Find where the given text appears and provide that cell's center as (x, y) coordinate. 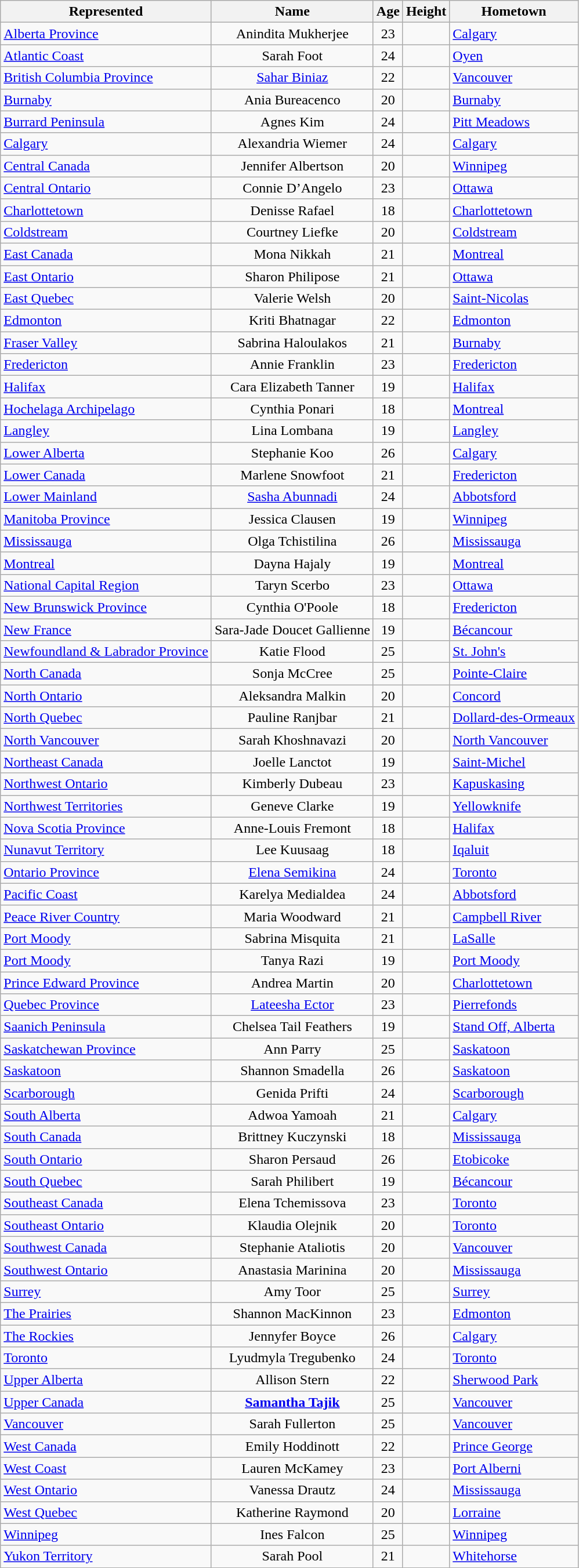
Olga Tchistilina (292, 541)
Peace River Country (106, 916)
Sara-Jade Doucet Gallienne (292, 629)
Cynthia O'Poole (292, 607)
Whitehorse (514, 1556)
Southeast Ontario (106, 1225)
Marlene Snowfoot (292, 475)
Shannon Smadella (292, 1071)
Vanessa Drautz (292, 1490)
Anne-Louis Fremont (292, 828)
New France (106, 629)
Sabrina Haloulakos (292, 343)
Courtney Liefke (292, 232)
West Quebec (106, 1512)
South Ontario (106, 1159)
Karelya Medialdea (292, 894)
Lyudmyla Tregubenko (292, 1358)
St. John's (514, 652)
Sarah Pool (292, 1556)
Southeast Canada (106, 1203)
Burrard Peninsula (106, 122)
West Ontario (106, 1490)
Upper Alberta (106, 1380)
Connie D’Angelo (292, 188)
South Quebec (106, 1181)
North Quebec (106, 718)
Taryn Scerbo (292, 585)
North Ontario (106, 696)
Sharon Persaud (292, 1159)
Yellowknife (514, 806)
Annie Franklin (292, 365)
Sahar Biniaz (292, 78)
Lorraine (514, 1512)
Adwoa Yamoah (292, 1115)
Name (292, 12)
Elena Tchemissova (292, 1203)
Stephanie Koo (292, 453)
Northwest Ontario (106, 784)
Sarah Philibert (292, 1181)
Kimberly Dubeau (292, 784)
Prince George (514, 1446)
Stand Off, Alberta (514, 1027)
Pauline Ranjbar (292, 718)
Elena Semikina (292, 872)
Pointe-Claire (514, 674)
Southwest Canada (106, 1247)
Stephanie Ataliotis (292, 1247)
Oyen (514, 56)
British Columbia Province (106, 78)
Shannon MacKinnon (292, 1313)
Maria Woodward (292, 916)
Pitt Meadows (514, 122)
Joelle Lanctot (292, 762)
Sarah Khoshnavazi (292, 740)
Alberta Province (106, 34)
East Ontario (106, 277)
Ann Parry (292, 1049)
Geneve Clarke (292, 806)
Central Canada (106, 166)
South Alberta (106, 1115)
East Quebec (106, 299)
Represented (106, 12)
Kapuskasing (514, 784)
Ines Falcon (292, 1534)
Fraser Valley (106, 343)
Upper Canada (106, 1402)
Katie Flood (292, 652)
Ontario Province (106, 872)
Cynthia Ponari (292, 409)
Jennyfer Boyce (292, 1335)
Hometown (514, 12)
Port Alberni (514, 1468)
Etobicoke (514, 1159)
Central Ontario (106, 188)
Dayna Hajaly (292, 563)
Emily Hoddinott (292, 1446)
Northwest Territories (106, 806)
Tanya Razi (292, 960)
Sonja McCree (292, 674)
Concord (514, 696)
Denisse Rafael (292, 210)
Yukon Territory (106, 1556)
Sharon Philipose (292, 277)
Samantha Tajik (292, 1402)
Manitoba Province (106, 519)
The Prairies (106, 1313)
Sherwood Park (514, 1380)
Quebec Province (106, 1005)
Katherine Raymond (292, 1512)
Saanich Peninsula (106, 1027)
Andrea Martin (292, 983)
Prince Edward Province (106, 983)
Jennifer Albertson (292, 166)
Anindita Mukherjee (292, 34)
Sarah Foot (292, 56)
Atlantic Coast (106, 56)
Jessica Clausen (292, 519)
Lateesha Ector (292, 1005)
Klaudia Olejnik (292, 1225)
Sarah Fullerton (292, 1424)
Anastasia Marinina (292, 1269)
Genida Prifti (292, 1093)
Sasha Abunnadi (292, 497)
West Canada (106, 1446)
North Canada (106, 674)
Southwest Ontario (106, 1269)
Sabrina Misquita (292, 938)
Saint-Michel (514, 762)
New Brunswick Province (106, 607)
Aleksandra Malkin (292, 696)
Alexandria Wiemer (292, 144)
Ania Bureacenco (292, 100)
Northeast Canada (106, 762)
Newfoundland & Labrador Province (106, 652)
Lina Lombana (292, 431)
South Canada (106, 1137)
Dollard-des-Ormeaux (514, 718)
LaSalle (514, 938)
Lower Alberta (106, 453)
National Capital Region (106, 585)
Hochelaga Archipelago (106, 409)
Age (388, 12)
Lower Mainland (106, 497)
East Canada (106, 254)
Pacific Coast (106, 894)
Campbell River (514, 916)
Brittney Kuczynski (292, 1137)
Saskatchewan Province (106, 1049)
Iqaluit (514, 850)
Nunavut Territory (106, 850)
Lee Kuusaag (292, 850)
Allison Stern (292, 1380)
Kriti Bhatnagar (292, 321)
Valerie Welsh (292, 299)
The Rockies (106, 1335)
Chelsea Tail Feathers (292, 1027)
Lauren McKamey (292, 1468)
Nova Scotia Province (106, 828)
Cara Elizabeth Tanner (292, 387)
Mona Nikkah (292, 254)
Pierrefonds (514, 1005)
Amy Toor (292, 1291)
Agnes Kim (292, 122)
West Coast (106, 1468)
Height (426, 12)
Saint-Nicolas (514, 299)
Lower Canada (106, 475)
